Capture the cell that displays the provided text and extract its (x, y) central coordinate. 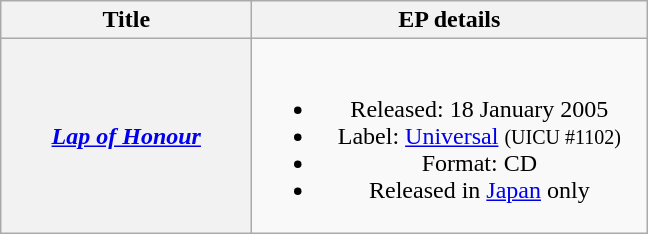
Lap of Honour (126, 136)
Title (126, 20)
Released: 18 January 2005Label: Universal (UICU #1102)Format: CDReleased in Japan only (450, 136)
EP details (450, 20)
